Locate the cell with the specified text and output its [x, y] center coordinate. 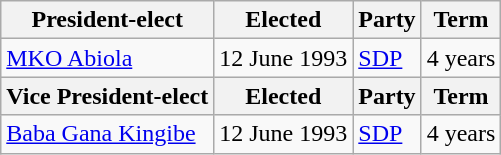
President-elect [108, 20]
Vice President-elect [108, 96]
Baba Gana Kingibe [108, 134]
MKO Abiola [108, 58]
